From the cell containing the given text, extract its center point as [x, y] coordinate. 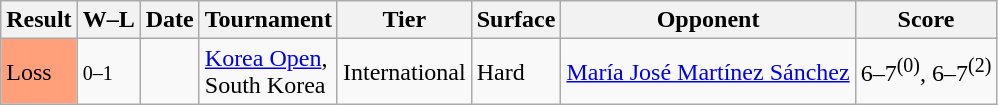
Loss [39, 72]
6–7(0), 6–7(2) [926, 72]
Surface [516, 20]
Date [170, 20]
Tournament [268, 20]
Result [39, 20]
María José Martínez Sánchez [708, 72]
Score [926, 20]
Korea Open, South Korea [268, 72]
Tier [404, 20]
International [404, 72]
Opponent [708, 20]
W–L [108, 20]
0–1 [108, 72]
Hard [516, 72]
